For the text-containing cell, return its midpoint in (x, y) coordinate format. 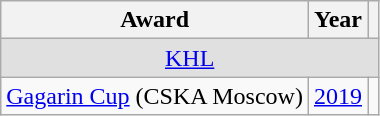
2019 (338, 96)
KHL (190, 58)
Award (155, 20)
Gagarin Cup (CSKA Moscow) (155, 96)
Year (338, 20)
